Return the [X, Y] coordinate for the center point of the cell that contains the specified text.  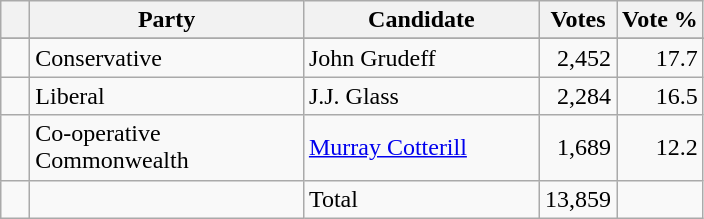
Vote % [660, 20]
1,689 [578, 148]
Candidate [421, 20]
17.7 [660, 58]
12.2 [660, 148]
John Grudeff [421, 58]
Votes [578, 20]
Party [167, 20]
Total [421, 199]
Conservative [167, 58]
2,284 [578, 96]
Co-operative Commonwealth [167, 148]
J.J. Glass [421, 96]
13,859 [578, 199]
2,452 [578, 58]
16.5 [660, 96]
Liberal [167, 96]
Murray Cotterill [421, 148]
